Locate the cell with the specified text and output its [x, y] center coordinate. 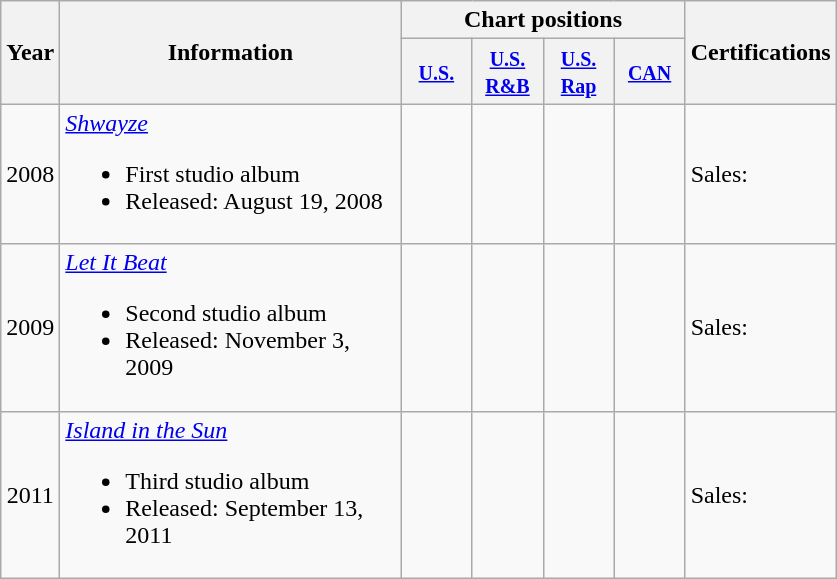
2009 [30, 328]
Let It BeatSecond studio albumReleased: November 3, 2009 [230, 328]
Information [230, 52]
2008 [30, 174]
Island in the SunThird studio albumReleased: September 13, 2011 [230, 494]
U.S. R&B [508, 72]
Chart positions [543, 20]
U.S. Rap [578, 72]
Year [30, 52]
Certifications [760, 52]
2011 [30, 494]
CAN [650, 72]
U.S. [436, 72]
ShwayzeFirst studio albumReleased: August 19, 2008 [230, 174]
